Scan for the cell matching the given text and deliver its [x, y] coordinate at center. 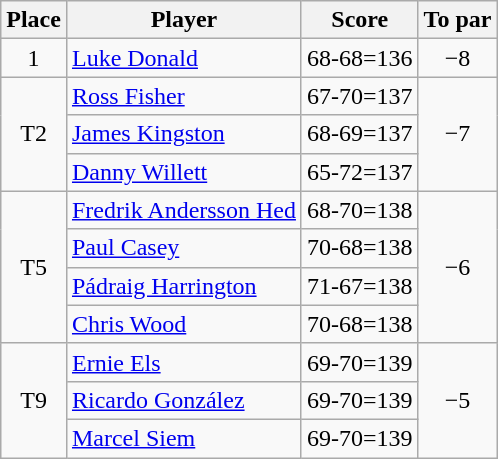
Chris Wood [184, 324]
Ricardo González [184, 400]
67-70=137 [360, 96]
Place [34, 20]
James Kingston [184, 134]
68-69=137 [360, 134]
Pádraig Harrington [184, 286]
Ross Fisher [184, 96]
68-68=136 [360, 58]
Fredrik Andersson Hed [184, 210]
1 [34, 58]
Player [184, 20]
T5 [34, 267]
To par [458, 20]
−8 [458, 58]
Score [360, 20]
Danny Willett [184, 172]
65-72=137 [360, 172]
71-67=138 [360, 286]
68-70=138 [360, 210]
T9 [34, 400]
Ernie Els [184, 362]
−5 [458, 400]
−6 [458, 267]
Paul Casey [184, 248]
Luke Donald [184, 58]
Marcel Siem [184, 438]
−7 [458, 134]
T2 [34, 134]
